Detect which cell encompasses the target text, then output its (x, y) center coordinate. 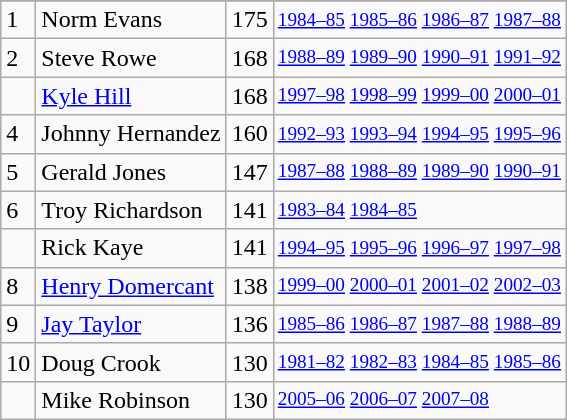
Henry Domercant (131, 286)
10 (18, 362)
8 (18, 286)
175 (250, 20)
136 (250, 324)
4 (18, 134)
1981–82 1982–83 1984–85 1985–86 (419, 362)
160 (250, 134)
Steve Rowe (131, 58)
1985–86 1986–87 1987–88 1988–89 (419, 324)
1983–84 1984–85 (419, 210)
Jay Taylor (131, 324)
Gerald Jones (131, 172)
6 (18, 210)
147 (250, 172)
1984–85 1985–86 1986–87 1987–88 (419, 20)
1994–95 1995–96 1996–97 1997–98 (419, 248)
Kyle Hill (131, 96)
5 (18, 172)
138 (250, 286)
9 (18, 324)
1 (18, 20)
Troy Richardson (131, 210)
1999–00 2000–01 2001–02 2002–03 (419, 286)
1992–93 1993–94 1994–95 1995–96 (419, 134)
1997–98 1998–99 1999–00 2000–01 (419, 96)
2 (18, 58)
Rick Kaye (131, 248)
Doug Crook (131, 362)
Johnny Hernandez (131, 134)
2005–06 2006–07 2007–08 (419, 400)
Mike Robinson (131, 400)
Norm Evans (131, 20)
1987–88 1988–89 1989–90 1990–91 (419, 172)
1988–89 1989–90 1990–91 1991–92 (419, 58)
